Search for the cell housing the specified text and yield its [x, y] center coordinate. 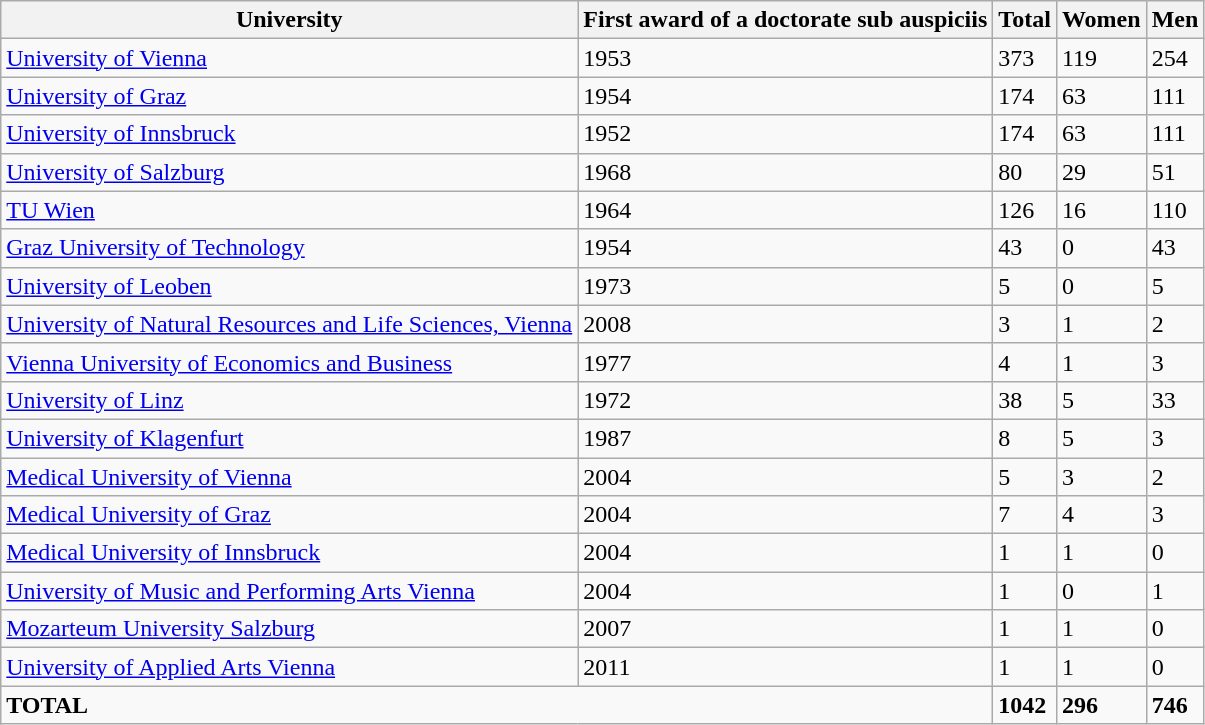
University of Linz [290, 400]
16 [1101, 210]
University of Salzburg [290, 172]
University [290, 20]
TOTAL [497, 705]
2011 [786, 667]
1972 [786, 400]
1977 [786, 362]
373 [1025, 58]
Medical University of Vienna [290, 477]
2008 [786, 324]
Men [1175, 20]
Mozarteum University Salzburg [290, 629]
2007 [786, 629]
746 [1175, 705]
University of Graz [290, 96]
First award of a doctorate sub auspiciis [786, 20]
1973 [786, 286]
126 [1025, 210]
29 [1101, 172]
University of Applied Arts Vienna [290, 667]
7 [1025, 515]
University of Natural Resources and Life Sciences, Vienna [290, 324]
1953 [786, 58]
Graz University of Technology [290, 248]
1964 [786, 210]
296 [1101, 705]
1952 [786, 134]
119 [1101, 58]
33 [1175, 400]
Medical University of Graz [290, 515]
254 [1175, 58]
8 [1025, 438]
Medical University of Innsbruck [290, 553]
1987 [786, 438]
University of Music and Performing Arts Vienna [290, 591]
University of Leoben [290, 286]
80 [1025, 172]
110 [1175, 210]
Women [1101, 20]
38 [1025, 400]
1968 [786, 172]
University of Klagenfurt [290, 438]
Total [1025, 20]
University of Vienna [290, 58]
Vienna University of Economics and Business [290, 362]
TU Wien [290, 210]
51 [1175, 172]
1042 [1025, 705]
University of Innsbruck [290, 134]
